From the cell containing the given text, extract its center point as (x, y) coordinate. 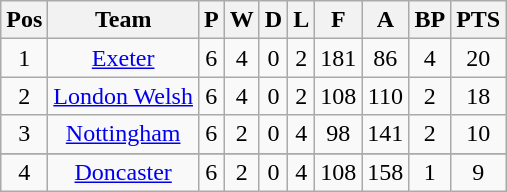
Doncaster (124, 172)
D (273, 20)
London Welsh (124, 96)
98 (338, 134)
W (242, 20)
L (302, 20)
181 (338, 58)
F (338, 20)
PTS (478, 20)
Nottingham (124, 134)
10 (478, 134)
110 (386, 96)
86 (386, 58)
9 (478, 172)
158 (386, 172)
3 (24, 134)
18 (478, 96)
141 (386, 134)
Exeter (124, 58)
20 (478, 58)
BP (430, 20)
Pos (24, 20)
A (386, 20)
Team (124, 20)
P (211, 20)
